Provide the (X, Y) coordinate of the cell's center where the given text is located.  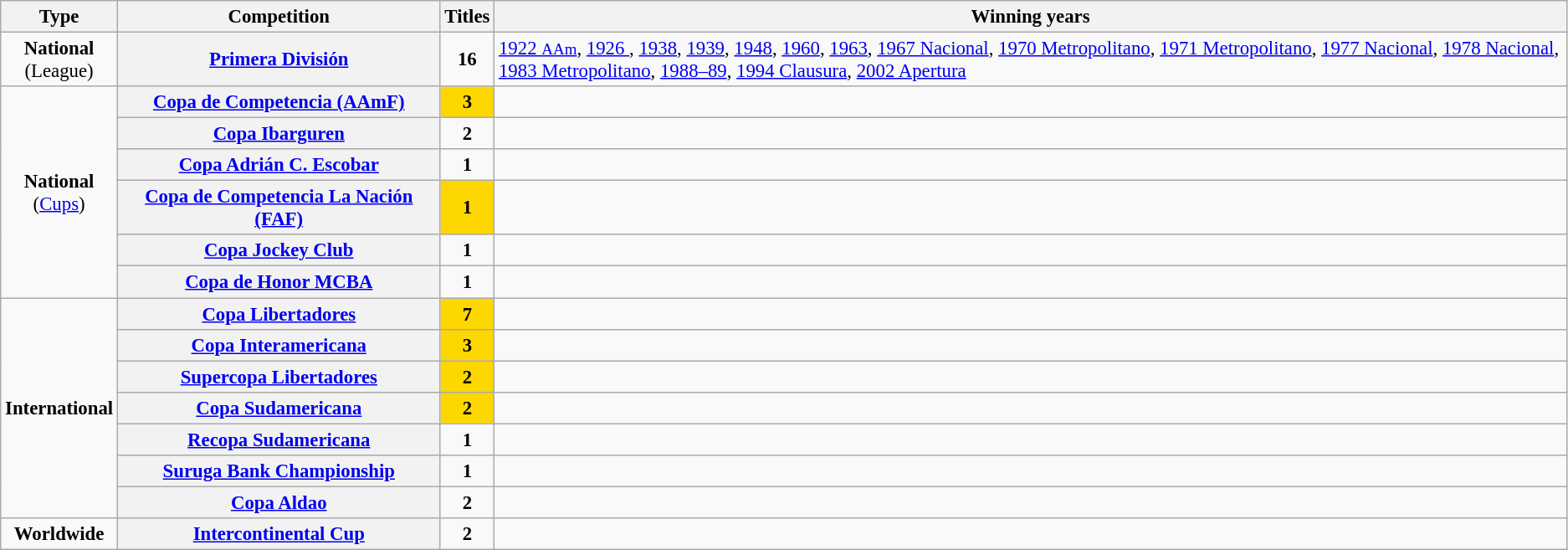
16 (467, 60)
Copa Ibarguren (279, 134)
Titles (467, 17)
Recopa Sudamericana (279, 439)
Intercontinental Cup (279, 534)
Winning years (1031, 17)
Competition (279, 17)
Copa Adrián C. Escobar (279, 165)
Suruga Bank Championship (279, 471)
National(League) (59, 60)
Primera División (279, 60)
Copa Jockey Club (279, 250)
National(Cups) (59, 193)
Type (59, 17)
Copa de Competencia (AAmF) (279, 102)
Worldwide (59, 534)
Copa Sudamericana (279, 408)
Copa Aldao (279, 502)
Copa Interamericana (279, 345)
Supercopa Libertadores (279, 377)
Copa de Honor MCBA (279, 282)
International (59, 409)
Copa Libertadores (279, 314)
Copa de Competencia La Nación (FAF) (279, 208)
7 (467, 314)
